Return the (x, y) coordinate for the center point of the cell that contains the specified text.  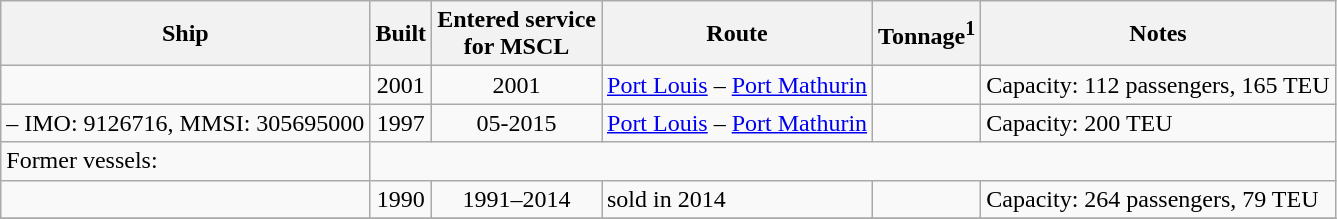
– IMO: 9126716, MMSI: 305695000 (186, 123)
Notes (1158, 34)
Capacity: 264 passengers, 79 TEU (1158, 199)
Ship (186, 34)
Former vessels: (186, 161)
Capacity: 200 TEU (1158, 123)
1997 (401, 123)
sold in 2014 (738, 199)
Entered servicefor MSCL (517, 34)
1991–2014 (517, 199)
05-2015 (517, 123)
1990 (401, 199)
Built (401, 34)
Tonnage1 (927, 34)
Route (738, 34)
Capacity: 112 passengers, 165 TEU (1158, 85)
